Identify which cell holds the provided text, then report its [x, y] central coordinate. 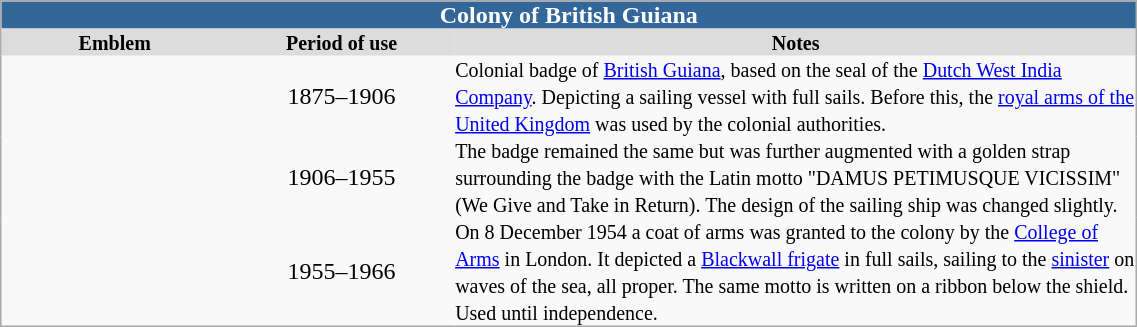
Colony of British Guiana [569, 15]
Notes [796, 42]
Emblem [114, 42]
1906–1955 [342, 176]
1875–1906 [342, 96]
1955–1966 [342, 272]
Period of use [342, 42]
